Pinpoint the cell where the given text exists, returning its (x, y) midpoint coordinate. 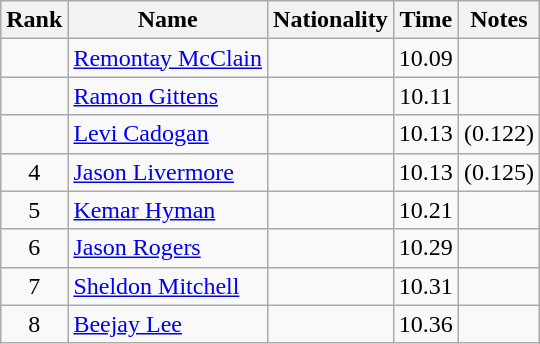
8 (34, 324)
Nationality (331, 20)
Beejay Lee (168, 324)
(0.125) (498, 172)
Jason Livermore (168, 172)
Remontay McClain (168, 58)
Sheldon Mitchell (168, 286)
Kemar Hyman (168, 210)
Notes (498, 20)
Name (168, 20)
6 (34, 248)
10.09 (426, 58)
10.29 (426, 248)
4 (34, 172)
10.11 (426, 96)
10.31 (426, 286)
Time (426, 20)
10.21 (426, 210)
7 (34, 286)
Ramon Gittens (168, 96)
5 (34, 210)
10.36 (426, 324)
(0.122) (498, 134)
Jason Rogers (168, 248)
Levi Cadogan (168, 134)
Rank (34, 20)
